Search for the cell housing the specified text and yield its [X, Y] center coordinate. 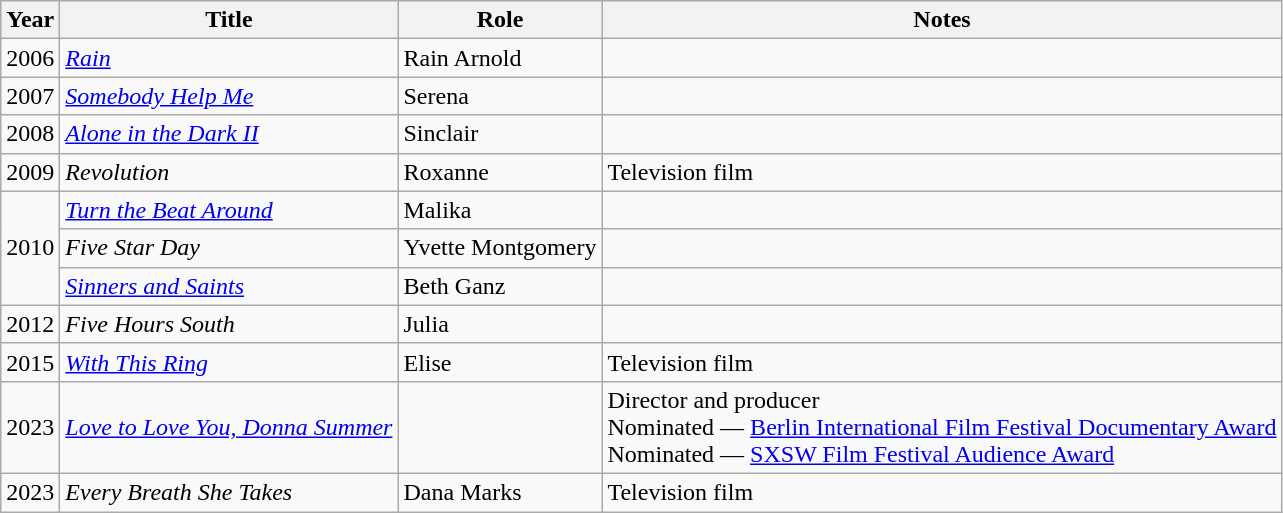
Director and producerNominated — Berlin International Film Festival Documentary AwardNominated — SXSW Film Festival Audience Award [942, 427]
Roxanne [500, 172]
Love to Love You, Donna Summer [229, 427]
Five Hours South [229, 324]
Title [229, 20]
Notes [942, 20]
2007 [30, 96]
Every Breath She Takes [229, 492]
Beth Ganz [500, 286]
2009 [30, 172]
Sinclair [500, 134]
Role [500, 20]
Julia [500, 324]
2008 [30, 134]
Sinners and Saints [229, 286]
2015 [30, 362]
2010 [30, 248]
Dana Marks [500, 492]
Elise [500, 362]
Serena [500, 96]
Five Star Day [229, 248]
With This Ring [229, 362]
Turn the Beat Around [229, 210]
Yvette Montgomery [500, 248]
Malika [500, 210]
Rain Arnold [500, 58]
2006 [30, 58]
Year [30, 20]
Alone in the Dark II [229, 134]
Somebody Help Me [229, 96]
2012 [30, 324]
Revolution [229, 172]
Rain [229, 58]
